Extract the (x, y) coordinate from the center of the cell holding the provided text.  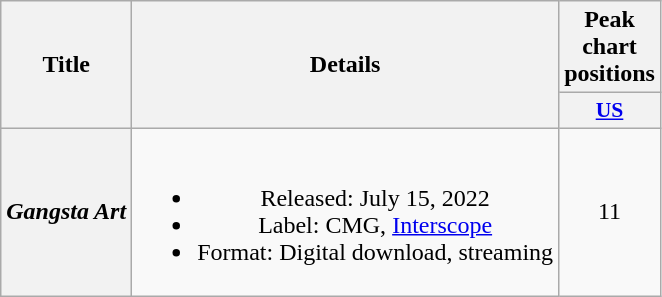
Gangsta Art (66, 212)
Released: July 15, 2022Label: CMG, InterscopeFormat: Digital download, streaming (346, 212)
11 (610, 212)
Peak chart positions (610, 47)
Details (346, 65)
US (610, 111)
Title (66, 65)
